Provide the [X, Y] coordinate of the cell's center where the given text is located.  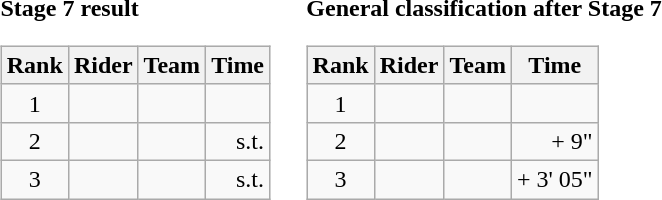
+ 9" [554, 141]
+ 3' 05" [554, 179]
